Return (x, y) of the center of cell containing provided text 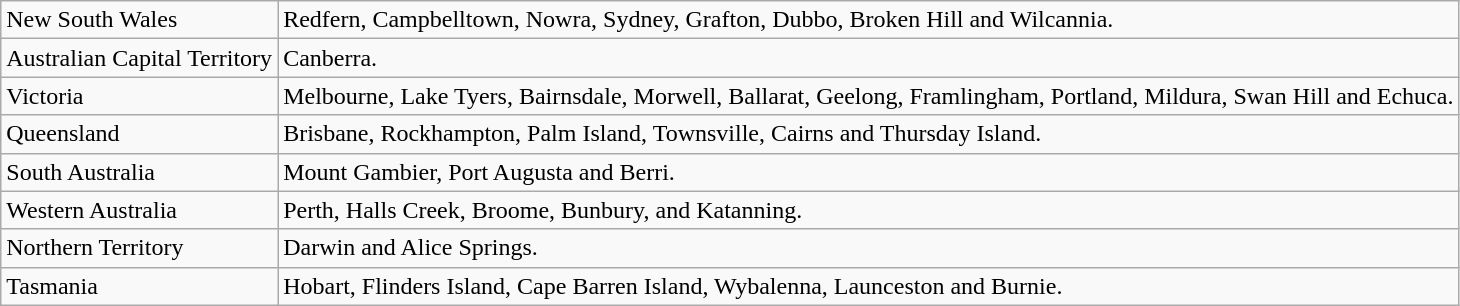
Northern Territory (140, 248)
South Australia (140, 172)
Victoria (140, 96)
Australian Capital Territory (140, 58)
Tasmania (140, 286)
Canberra. (868, 58)
Darwin and Alice Springs. (868, 248)
Queensland (140, 134)
Brisbane, Rockhampton, Palm Island, Townsville, Cairns and Thursday Island. (868, 134)
New South Wales (140, 20)
Perth, Halls Creek, Broome, Bunbury, and Katanning. (868, 210)
Hobart, Flinders Island, Cape Barren Island, Wybalenna, Launceston and Burnie. (868, 286)
Melbourne, Lake Tyers, Bairnsdale, Morwell, Ballarat, Geelong, Framlingham, Portland, Mildura, Swan Hill and Echuca. (868, 96)
Redfern, Campbelltown, Nowra, Sydney, Grafton, Dubbo, Broken Hill and Wilcannia. (868, 20)
Western Australia (140, 210)
Mount Gambier, Port Augusta and Berri. (868, 172)
